For the text-containing cell, return its midpoint in [X, Y] coordinate format. 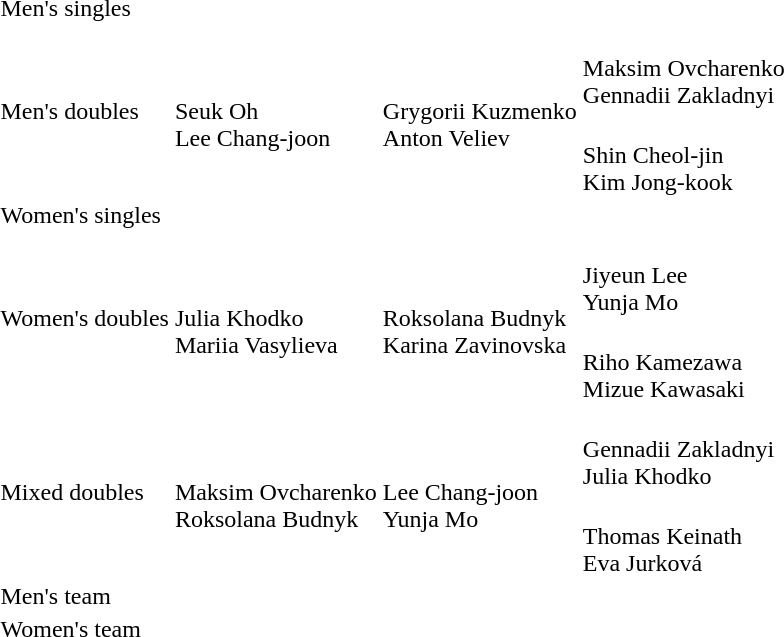
Julia KhodkoMariia Vasylieva [276, 318]
Lee Chang-joonYunja Mo [480, 492]
Grygorii KuzmenkoAnton Veliev [480, 112]
Seuk OhLee Chang-joon [276, 112]
Maksim OvcharenkoRoksolana Budnyk [276, 492]
Roksolana BudnykKarina Zavinovska [480, 318]
